Output the [X, Y] coordinate of the center of the cell containing the given text.  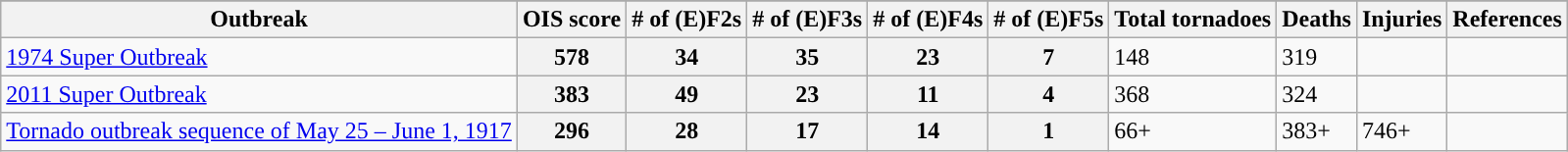
Outbreak [259, 20]
# of (E)F5s [1049, 20]
# of (E)F4s [928, 20]
578 [571, 57]
4 [1049, 94]
Tornado outbreak sequence of May 25 – June 1, 1917 [259, 131]
368 [1192, 94]
OIS score [571, 20]
324 [1317, 94]
Total tornadoes [1192, 20]
Injuries [1401, 20]
383 [571, 94]
319 [1317, 57]
148 [1192, 57]
7 [1049, 57]
296 [571, 131]
28 [686, 131]
383+ [1317, 131]
14 [928, 131]
References [1508, 20]
34 [686, 57]
746+ [1401, 131]
# of (E)F3s [808, 20]
# of (E)F2s [686, 20]
35 [808, 57]
1 [1049, 131]
49 [686, 94]
17 [808, 131]
Deaths [1317, 20]
66+ [1192, 131]
2011 Super Outbreak [259, 94]
11 [928, 94]
1974 Super Outbreak [259, 57]
